Search for the cell housing the specified text and yield its (x, y) center coordinate. 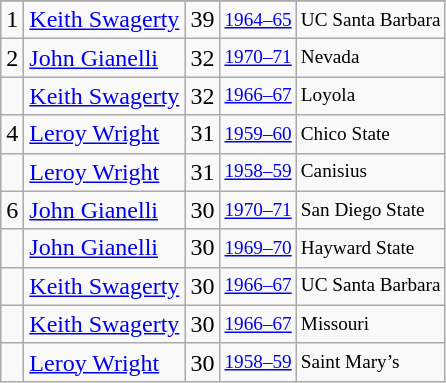
Hayward State (370, 248)
1964–65 (258, 20)
1969–70 (258, 248)
2 (12, 58)
Saint Mary’s (370, 362)
6 (12, 210)
Loyola (370, 96)
Canisius (370, 172)
1 (12, 20)
39 (202, 20)
Nevada (370, 58)
1959–60 (258, 134)
San Diego State (370, 210)
4 (12, 134)
Missouri (370, 324)
Chico State (370, 134)
